Locate the cell with the specified text and output its (X, Y) center coordinate. 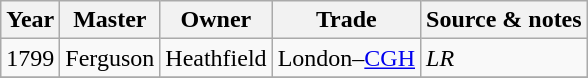
LR (504, 58)
London–CGH (346, 58)
Heathfield (216, 58)
1799 (30, 58)
Ferguson (110, 58)
Master (110, 20)
Trade (346, 20)
Year (30, 20)
Source & notes (504, 20)
Owner (216, 20)
